Provide the (X, Y) coordinate of the cell's center where the given text is located.  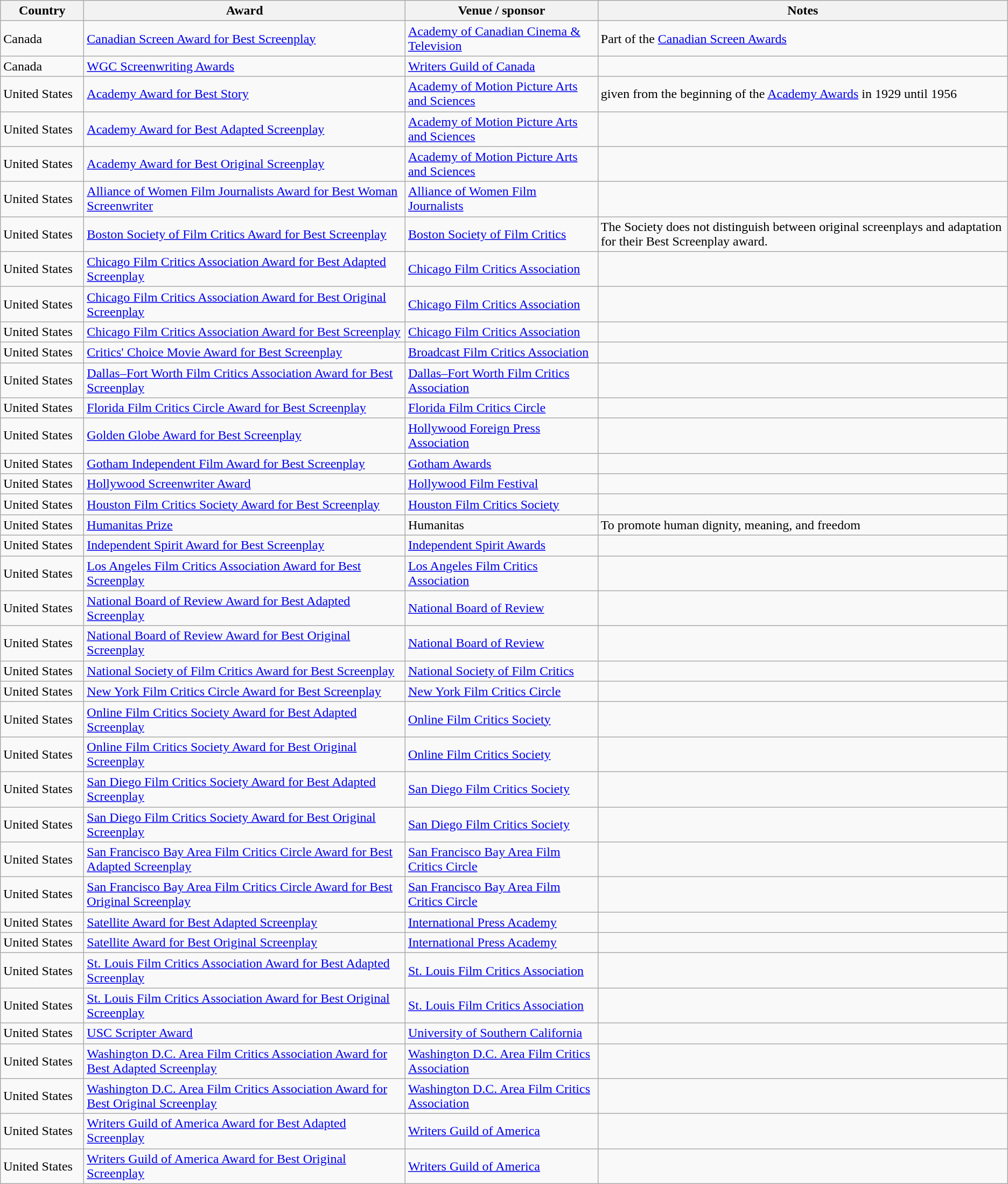
Academy Award for Best Original Screenplay (244, 164)
National Society of Film Critics Award for Best Screenplay (244, 671)
Hollywood Foreign Press Association (501, 436)
Chicago Film Critics Association Award for Best Screenplay (244, 332)
St. Louis Film Critics Association Award for Best Original Screenplay (244, 1006)
Alliance of Women Film Journalists Award for Best Woman Screenwriter (244, 199)
To promote human dignity, meaning, and freedom (802, 525)
Online Film Critics Society Award for Best Original Screenplay (244, 754)
Dallas–Fort Worth Film Critics Association Award for Best Screenplay (244, 380)
San Francisco Bay Area Film Critics Circle Award for Best Adapted Screenplay (244, 859)
St. Louis Film Critics Association Award for Best Adapted Screenplay (244, 970)
Houston Film Critics Society (501, 505)
Los Angeles Film Critics Association Award for Best Screenplay (244, 573)
Dallas–Fort Worth Film Critics Association (501, 380)
Alliance of Women Film Journalists (501, 199)
Gotham Awards (501, 464)
Boston Society of Film Critics Award for Best Screenplay (244, 234)
Satellite Award for Best Adapted Screenplay (244, 922)
Chicago Film Critics Association Award for Best Original Screenplay (244, 304)
National Society of Film Critics (501, 671)
Boston Society of Film Critics (501, 234)
Satellite Award for Best Original Screenplay (244, 943)
Part of the Canadian Screen Awards (802, 39)
Humanitas (501, 525)
National Board of Review Award for Best Original Screenplay (244, 643)
Golden Globe Award for Best Screenplay (244, 436)
WGC Screenwriting Awards (244, 66)
National Board of Review Award for Best Adapted Screenplay (244, 608)
Writers Guild of America Award for Best Adapted Screenplay (244, 1131)
Writers Guild of America Award for Best Original Screenplay (244, 1166)
Hollywood Film Festival (501, 484)
Award (244, 11)
Houston Film Critics Society Award for Best Screenplay (244, 505)
given from the beginning of the Academy Awards in 1929 until 1956 (802, 94)
Canadian Screen Award for Best Screenplay (244, 39)
Los Angeles Film Critics Association (501, 573)
Hollywood Screenwriter Award (244, 484)
Washington D.C. Area Film Critics Association Award for Best Original Screenplay (244, 1096)
Florida Film Critics Circle (501, 408)
Florida Film Critics Circle Award for Best Screenplay (244, 408)
Academy of Canadian Cinema & Television (501, 39)
New York Film Critics Circle (501, 691)
Broadcast Film Critics Association (501, 352)
Critics' Choice Movie Award for Best Screenplay (244, 352)
Independent Spirit Award for Best Screenplay (244, 545)
New York Film Critics Circle Award for Best Screenplay (244, 691)
Gotham Independent Film Award for Best Screenplay (244, 464)
San Diego Film Critics Society Award for Best Adapted Screenplay (244, 789)
University of Southern California (501, 1033)
Humanitas Prize (244, 525)
Independent Spirit Awards (501, 545)
Writers Guild of Canada (501, 66)
Academy Award for Best Story (244, 94)
Academy Award for Best Adapted Screenplay (244, 129)
San Francisco Bay Area Film Critics Circle Award for Best Original Screenplay (244, 895)
Washington D.C. Area Film Critics Association Award for Best Adapted Screenplay (244, 1061)
Chicago Film Critics Association Award for Best Adapted Screenplay (244, 269)
Venue / sponsor (501, 11)
San Diego Film Critics Society Award for Best Original Screenplay (244, 824)
USC Scripter Award (244, 1033)
Online Film Critics Society Award for Best Adapted Screenplay (244, 719)
The Society does not distinguish between original screenplays and adaptation for their Best Screenplay award. (802, 234)
Notes (802, 11)
Country (42, 11)
